Capture the cell that displays the provided text and extract its (x, y) central coordinate. 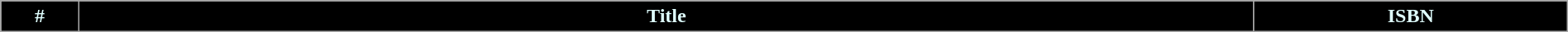
Title (667, 16)
ISBN (1411, 16)
# (40, 16)
